Search for the cell housing the specified text and yield its [X, Y] center coordinate. 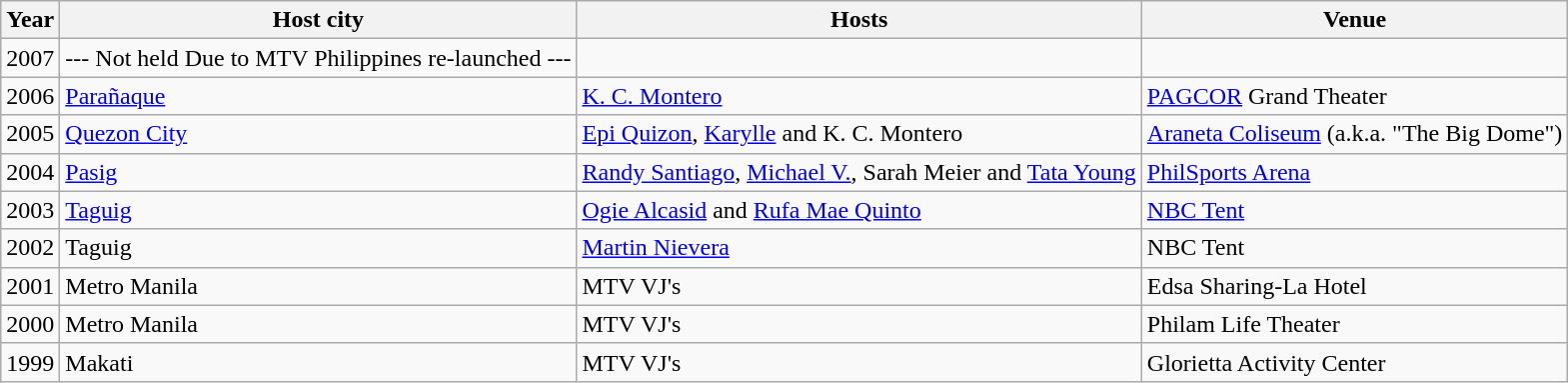
PhilSports Arena [1355, 172]
2003 [30, 210]
Parañaque [318, 96]
Randy Santiago, Michael V., Sarah Meier and Tata Young [859, 172]
2001 [30, 286]
2000 [30, 324]
PAGCOR Grand Theater [1355, 96]
--- Not held Due to MTV Philippines re-launched --- [318, 58]
Ogie Alcasid and Rufa Mae Quinto [859, 210]
2002 [30, 248]
2005 [30, 134]
Pasig [318, 172]
Araneta Coliseum (a.k.a. "The Big Dome") [1355, 134]
Edsa Sharing-La Hotel [1355, 286]
2007 [30, 58]
2006 [30, 96]
Hosts [859, 20]
Makati [318, 362]
Glorietta Activity Center [1355, 362]
1999 [30, 362]
K. C. Montero [859, 96]
Martin Nievera [859, 248]
Year [30, 20]
2004 [30, 172]
Host city [318, 20]
Philam Life Theater [1355, 324]
Epi Quizon, Karylle and K. C. Montero [859, 134]
Quezon City [318, 134]
Venue [1355, 20]
